Detect which cell encompasses the target text, then output its [x, y] center coordinate. 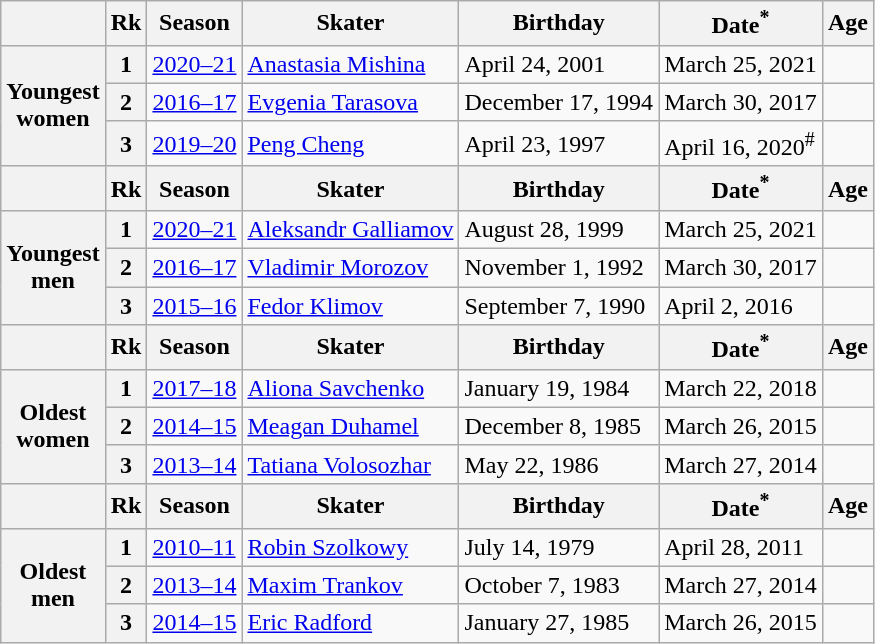
September 7, 1990 [559, 306]
December 8, 1985 [559, 426]
Robin Szolkowy [350, 547]
2019–20 [194, 144]
May 22, 1986 [559, 464]
April 28, 2011 [741, 547]
April 2, 2016 [741, 306]
Maxim Trankov [350, 585]
Tatiana Volosozhar [350, 464]
2017–18 [194, 388]
2010–11 [194, 547]
April 24, 2001 [559, 64]
Meagan Duhamel [350, 426]
March 22, 2018 [741, 388]
Youngestmen [53, 268]
December 17, 1994 [559, 102]
August 28, 1999 [559, 230]
Evgenia Tarasova [350, 102]
November 1, 1992 [559, 268]
Youngestwomen [53, 106]
Oldestmen [53, 585]
January 19, 1984 [559, 388]
Vladimir Morozov [350, 268]
April 23, 1997 [559, 144]
Fedor Klimov [350, 306]
Anastasia Mishina [350, 64]
Oldestwomen [53, 426]
2015–16 [194, 306]
January 27, 1985 [559, 623]
July 14, 1979 [559, 547]
Peng Cheng [350, 144]
Aleksandr Galliamov [350, 230]
Eric Radford [350, 623]
April 16, 2020# [741, 144]
Aliona Savchenko [350, 388]
October 7, 1983 [559, 585]
